Detect which cell encompasses the target text, then output its (x, y) center coordinate. 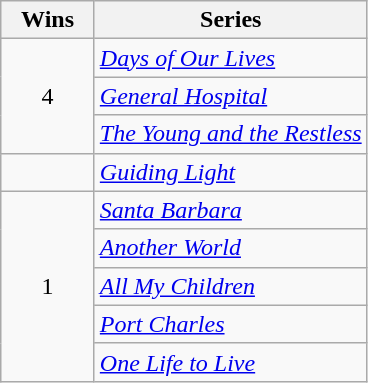
4 (48, 96)
Another World (230, 248)
The Young and the Restless (230, 134)
Port Charles (230, 324)
Days of Our Lives (230, 58)
One Life to Live (230, 362)
Series (230, 20)
1 (48, 286)
Guiding Light (230, 172)
Wins (48, 20)
All My Children (230, 286)
General Hospital (230, 96)
Santa Barbara (230, 210)
